Determine the [x, y] coordinate at the center of the cell enclosing the given text.  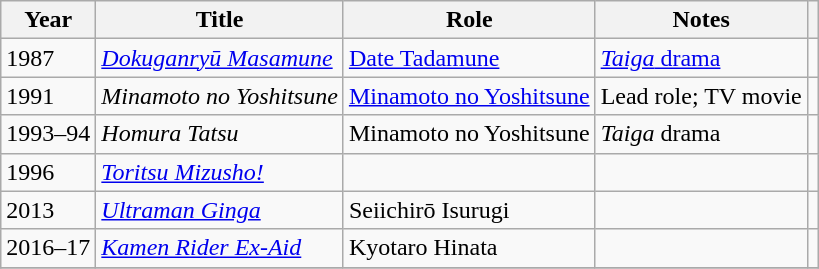
Role [469, 20]
Kyotaro Hinata [469, 248]
Dokuganryū Masamune [220, 58]
2016–17 [48, 248]
Seiichirō Isurugi [469, 210]
Ultraman Ginga [220, 210]
Year [48, 20]
Notes [701, 20]
Homura Tatsu [220, 134]
Lead role; TV movie [701, 96]
Kamen Rider Ex-Aid [220, 248]
1991 [48, 96]
Title [220, 20]
1987 [48, 58]
2013 [48, 210]
Toritsu Mizusho! [220, 172]
1996 [48, 172]
1993–94 [48, 134]
Date Tadamune [469, 58]
